For the text-containing cell, return its midpoint in (x, y) coordinate format. 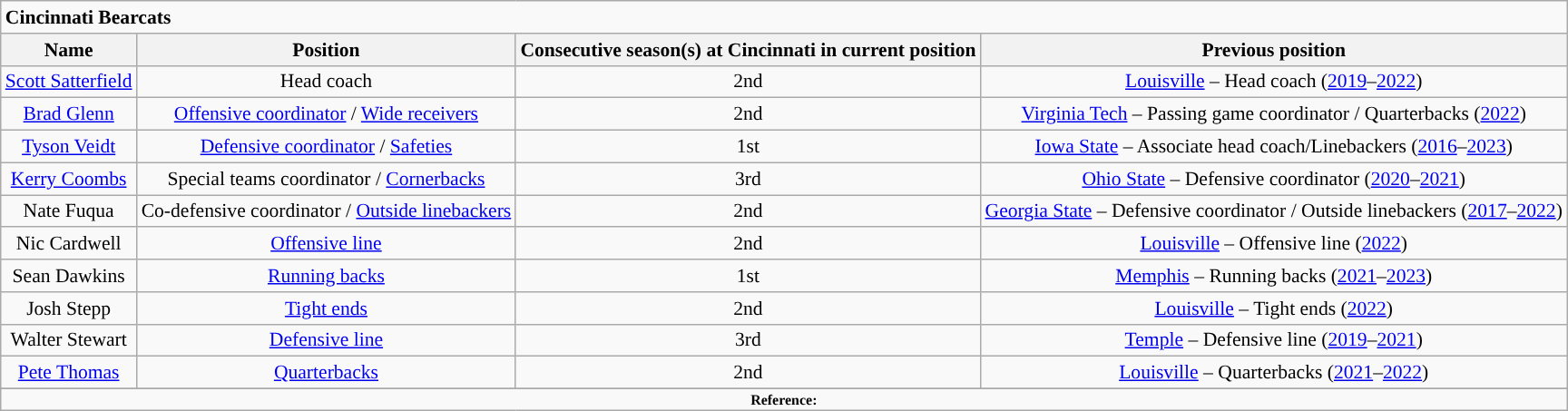
Offensive line (327, 244)
Tight ends (327, 308)
Louisville – Quarterbacks (2021–2022) (1274, 373)
Quarterbacks (327, 373)
Virginia Tech – Passing game coordinator / Quarterbacks (2022) (1274, 114)
Special teams coordinator / Cornerbacks (327, 179)
Louisville – Head coach (2019–2022) (1274, 82)
Nate Fuqua (69, 211)
Defensive coordinator / Safeties (327, 147)
Cincinnati Bearcats (784, 17)
Reference: (784, 400)
Position (327, 50)
Ohio State – Defensive coordinator (2020–2021) (1274, 179)
Memphis – Running backs (2021–2023) (1274, 276)
Brad Glenn (69, 114)
Pete Thomas (69, 373)
Sean Dawkins (69, 276)
Running backs (327, 276)
Iowa State – Associate head coach/Linebackers (2016–2023) (1274, 147)
Louisville – Tight ends (2022) (1274, 308)
Name (69, 50)
Defensive line (327, 340)
Previous position (1274, 50)
Offensive coordinator / Wide receivers (327, 114)
Co-defensive coordinator / Outside linebackers (327, 211)
Nic Cardwell (69, 244)
Kerry Coombs (69, 179)
Walter Stewart (69, 340)
Temple – Defensive line (2019–2021) (1274, 340)
Tyson Veidt (69, 147)
Head coach (327, 82)
Josh Stepp (69, 308)
Consecutive season(s) at Cincinnati in current position (748, 50)
Scott Satterfield (69, 82)
Louisville – Offensive line (2022) (1274, 244)
Georgia State – Defensive coordinator / Outside linebackers (2017–2022) (1274, 211)
